Capture the cell that displays the provided text and extract its (X, Y) central coordinate. 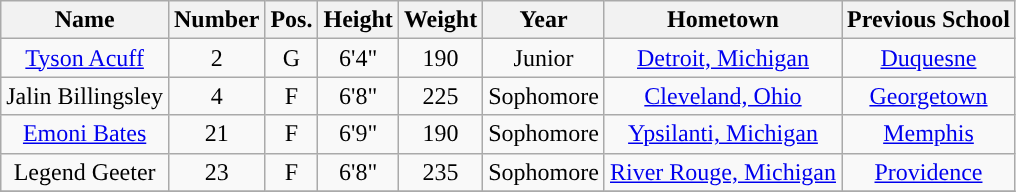
Junior (544, 58)
Pos. (292, 20)
G (292, 58)
Duquesne (929, 58)
Jalin Billingsley (85, 96)
River Rouge, Michigan (722, 172)
225 (440, 96)
Providence (929, 172)
Hometown (722, 20)
6'9" (358, 134)
Number (216, 20)
Memphis (929, 134)
Name (85, 20)
Detroit, Michigan (722, 58)
235 (440, 172)
23 (216, 172)
Georgetown (929, 96)
Year (544, 20)
21 (216, 134)
Ypsilanti, Michigan (722, 134)
Height (358, 20)
Emoni Bates (85, 134)
2 (216, 58)
Tyson Acuff (85, 58)
Cleveland, Ohio (722, 96)
Previous School (929, 20)
Weight (440, 20)
4 (216, 96)
6'4" (358, 58)
Legend Geeter (85, 172)
